Return the [X, Y] coordinate for the center point of the cell that contains the specified text.  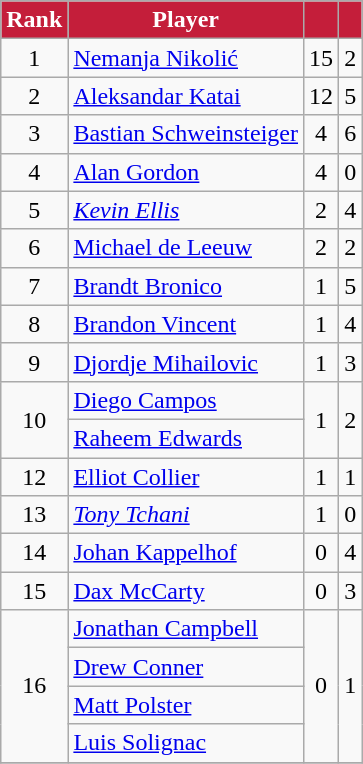
Brandt Bronico [186, 286]
Rank [34, 20]
Michael de Leeuw [186, 248]
Player [186, 20]
Johan Kappelhof [186, 553]
Dax McCarty [186, 591]
8 [34, 324]
9 [34, 362]
Alan Gordon [186, 172]
13 [34, 515]
7 [34, 286]
Brandon Vincent [186, 324]
Drew Conner [186, 667]
Raheem Edwards [186, 438]
Djordje Mihailovic [186, 362]
Luis Solignac [186, 743]
16 [34, 686]
14 [34, 553]
Matt Polster [186, 705]
Bastian Schweinsteiger [186, 134]
Nemanja Nikolić [186, 58]
Elliot Collier [186, 477]
Tony Tchani [186, 515]
10 [34, 419]
Aleksandar Katai [186, 96]
Kevin Ellis [186, 210]
Diego Campos [186, 400]
Jonathan Campbell [186, 629]
